From the cell containing the given text, extract its center point as [x, y] coordinate. 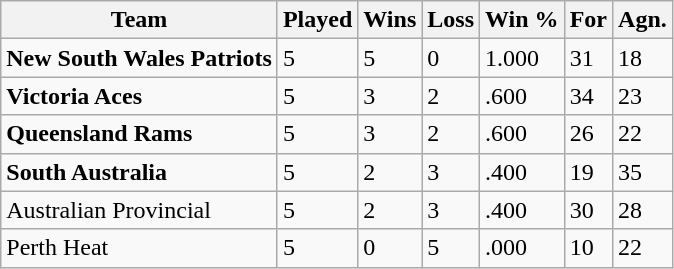
31 [588, 58]
1.000 [522, 58]
Loss [451, 20]
26 [588, 134]
10 [588, 248]
New South Wales Patriots [140, 58]
South Australia [140, 172]
Perth Heat [140, 248]
Australian Provincial [140, 210]
Victoria Aces [140, 96]
18 [643, 58]
Team [140, 20]
28 [643, 210]
23 [643, 96]
.000 [522, 248]
Agn. [643, 20]
Wins [390, 20]
34 [588, 96]
30 [588, 210]
Played [317, 20]
For [588, 20]
35 [643, 172]
19 [588, 172]
Queensland Rams [140, 134]
Win % [522, 20]
